Output the [X, Y] coordinate of the center of the cell containing the given text.  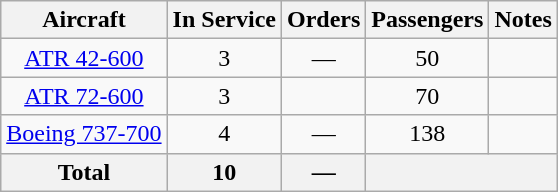
In Service [224, 20]
Total [84, 172]
Notes [523, 20]
10 [224, 172]
4 [224, 134]
Orders [323, 20]
Boeing 737-700 [84, 134]
70 [428, 96]
138 [428, 134]
ATR 42-600 [84, 58]
50 [428, 58]
Aircraft [84, 20]
ATR 72-600 [84, 96]
Passengers [428, 20]
